From the cell containing the given text, extract its center point as (X, Y) coordinate. 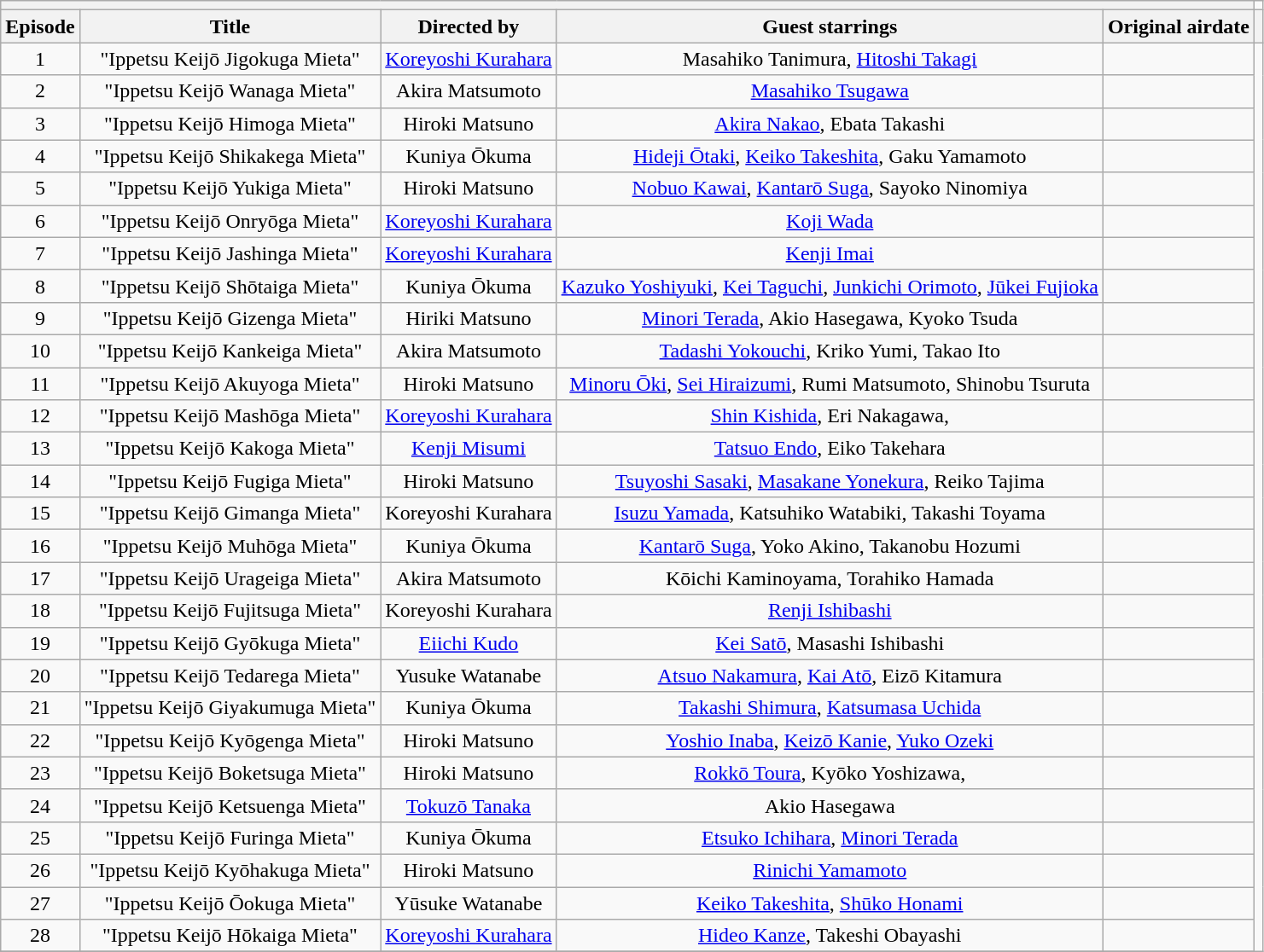
Tokuzō Tanaka (469, 805)
5 (40, 189)
7 (40, 253)
Minoru Ōki, Sei Hiraizumi, Rumi Matsumoto, Shinobu Tsuruta (830, 383)
Rokkō Toura, Kyōko Yoshizawa, (830, 773)
"Ippetsu Keijō Gyōkuga Mieta" (230, 643)
26 (40, 870)
"Ippetsu Keijō Yukiga Mieta" (230, 189)
20 (40, 676)
27 (40, 903)
Hideji Ōtaki, Keiko Takeshita, Gaku Yamamoto (830, 156)
Tatsuo Endo, Eiko Takehara (830, 449)
Hiriki Matsuno (469, 318)
Minori Terada, Akio Hasegawa, Kyoko Tsuda (830, 318)
Akira Nakao, Ebata Takashi (830, 124)
"Ippetsu Keijō Akuyoga Mieta" (230, 383)
Shin Kishida, Eri Nakagawa, (830, 416)
Yūsuke Watanabe (469, 903)
"Ippetsu Keijō Onryōga Mieta" (230, 221)
15 (40, 514)
"Ippetsu Keijō Ōokuga Mieta" (230, 903)
"Ippetsu Keijō Kakoga Mieta" (230, 449)
Guest starrings (830, 26)
"Ippetsu Keijō Jigokuga Mieta" (230, 59)
Kantarō Suga, Yoko Akino, Takanobu Hozumi (830, 546)
Eiichi Kudo (469, 643)
24 (40, 805)
"Ippetsu Keijō Muhōga Mieta" (230, 546)
Isuzu Yamada, Katsuhiko Watabiki, Takashi Toyama (830, 514)
2 (40, 91)
"Ippetsu Keijō Wanaga Mieta" (230, 91)
Yusuke Watanabe (469, 676)
"Ippetsu Keijō Gimanga Mieta" (230, 514)
25 (40, 838)
"Ippetsu Keijō Shōtaiga Mieta" (230, 286)
Masahiko Tanimura, Hitoshi Takagi (830, 59)
Episode (40, 26)
Kenji Imai (830, 253)
Yoshio Inaba, Keizō Kanie, Yuko Ozeki (830, 740)
Nobuo Kawai, Kantarō Suga, Sayoko Ninomiya (830, 189)
Tadashi Yokouchi, Kriko Yumi, Takao Ito (830, 351)
"Ippetsu Keijō Fujitsuga Mieta" (230, 611)
"Ippetsu Keijō Furinga Mieta" (230, 838)
21 (40, 708)
9 (40, 318)
11 (40, 383)
14 (40, 481)
"Ippetsu Keijō Urageiga Mieta" (230, 578)
Hideo Kanze, Takeshi Obayashi (830, 936)
"Ippetsu Keijō Boketsuga Mieta" (230, 773)
10 (40, 351)
3 (40, 124)
"Ippetsu Keijō Gizenga Mieta" (230, 318)
"Ippetsu Keijō Tedarega Mieta" (230, 676)
Tsuyoshi Sasaki, Masakane Yonekura, Reiko Tajima (830, 481)
Kazuko Yoshiyuki, Kei Taguchi, Junkichi Orimoto, Jūkei Fujioka (830, 286)
1 (40, 59)
Takashi Shimura, Katsumasa Uchida (830, 708)
Koji Wada (830, 221)
19 (40, 643)
"Ippetsu Keijō Ketsuenga Mieta" (230, 805)
23 (40, 773)
"Ippetsu Keijō Himoga Mieta" (230, 124)
4 (40, 156)
Original airdate (1178, 26)
"Ippetsu Keijō Jashinga Mieta" (230, 253)
8 (40, 286)
Etsuko Ichihara, Minori Terada (830, 838)
"Ippetsu Keijō Shikakega Mieta" (230, 156)
Rinichi Yamamoto (830, 870)
Akio Hasegawa (830, 805)
6 (40, 221)
18 (40, 611)
28 (40, 936)
Masahiko Tsugawa (830, 91)
Atsuo Nakamura, Kai Atō, Eizō Kitamura (830, 676)
13 (40, 449)
"Ippetsu Keijō Mashōga Mieta" (230, 416)
"Ippetsu Keijō Fugiga Mieta" (230, 481)
"Ippetsu Keijō Kyōhakuga Mieta" (230, 870)
Keiko Takeshita, Shūko Honami (830, 903)
"Ippetsu Keijō Hōkaiga Mieta" (230, 936)
Kei Satō, Masashi Ishibashi (830, 643)
Title (230, 26)
Kenji Misumi (469, 449)
Directed by (469, 26)
17 (40, 578)
12 (40, 416)
"Ippetsu Keijō Kyōgenga Mieta" (230, 740)
"Ippetsu Keijō Giyakumuga Mieta" (230, 708)
"Ippetsu Keijō Kankeiga Mieta" (230, 351)
16 (40, 546)
Renji Ishibashi (830, 611)
Kōichi Kaminoyama, Torahiko Hamada (830, 578)
22 (40, 740)
